Search for the cell housing the specified text and yield its [x, y] center coordinate. 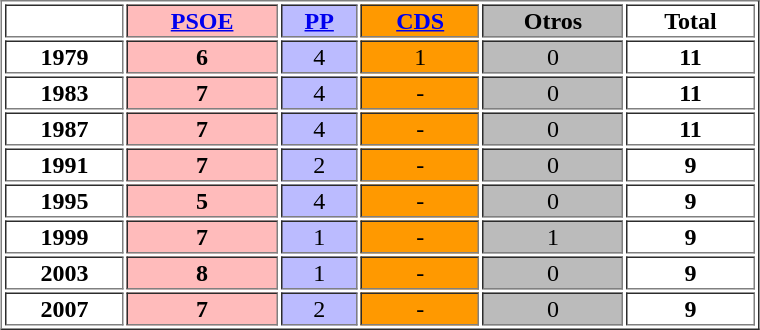
5 [202, 200]
CDS [420, 20]
1979 [64, 56]
PP [318, 20]
Total [690, 20]
1987 [64, 128]
PSOE [202, 20]
1995 [64, 200]
2003 [64, 272]
6 [202, 56]
8 [202, 272]
1991 [64, 164]
1983 [64, 92]
Otros [552, 20]
1999 [64, 236]
2007 [64, 308]
